Return the (X, Y) coordinate for the center point of the cell that contains the specified text.  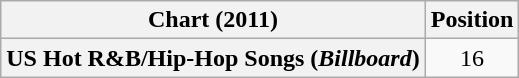
Chart (2011) (213, 20)
16 (472, 58)
Position (472, 20)
US Hot R&B/Hip-Hop Songs (Billboard) (213, 58)
